Search for the cell housing the specified text and yield its (X, Y) center coordinate. 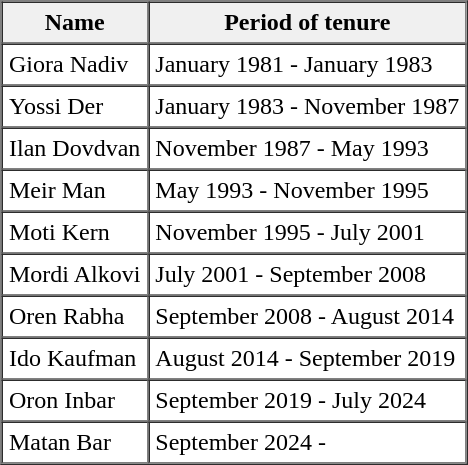
Matan Bar (75, 443)
Meir Man (75, 191)
Mordi Alkovi (75, 275)
January 1983 - November 1987 (308, 107)
November 1995 - July 2001 (308, 233)
Giora Nadiv (75, 65)
Ilan Dovdvan (75, 149)
November 1987 - May 1993 (308, 149)
Ido Kaufman (75, 359)
August 2014 - September 2019 (308, 359)
July 2001 - September 2008 (308, 275)
Name (75, 23)
May 1993 - November 1995 (308, 191)
January 1981 - January 1983 (308, 65)
Oron Inbar (75, 401)
Period of tenure (308, 23)
September 2019 - July 2024 (308, 401)
September 2024 - (308, 443)
September 2008 - August 2014 (308, 317)
Moti Kern (75, 233)
Yossi Der (75, 107)
Oren Rabha (75, 317)
